Output the [x, y] coordinate of the center of the cell containing the given text.  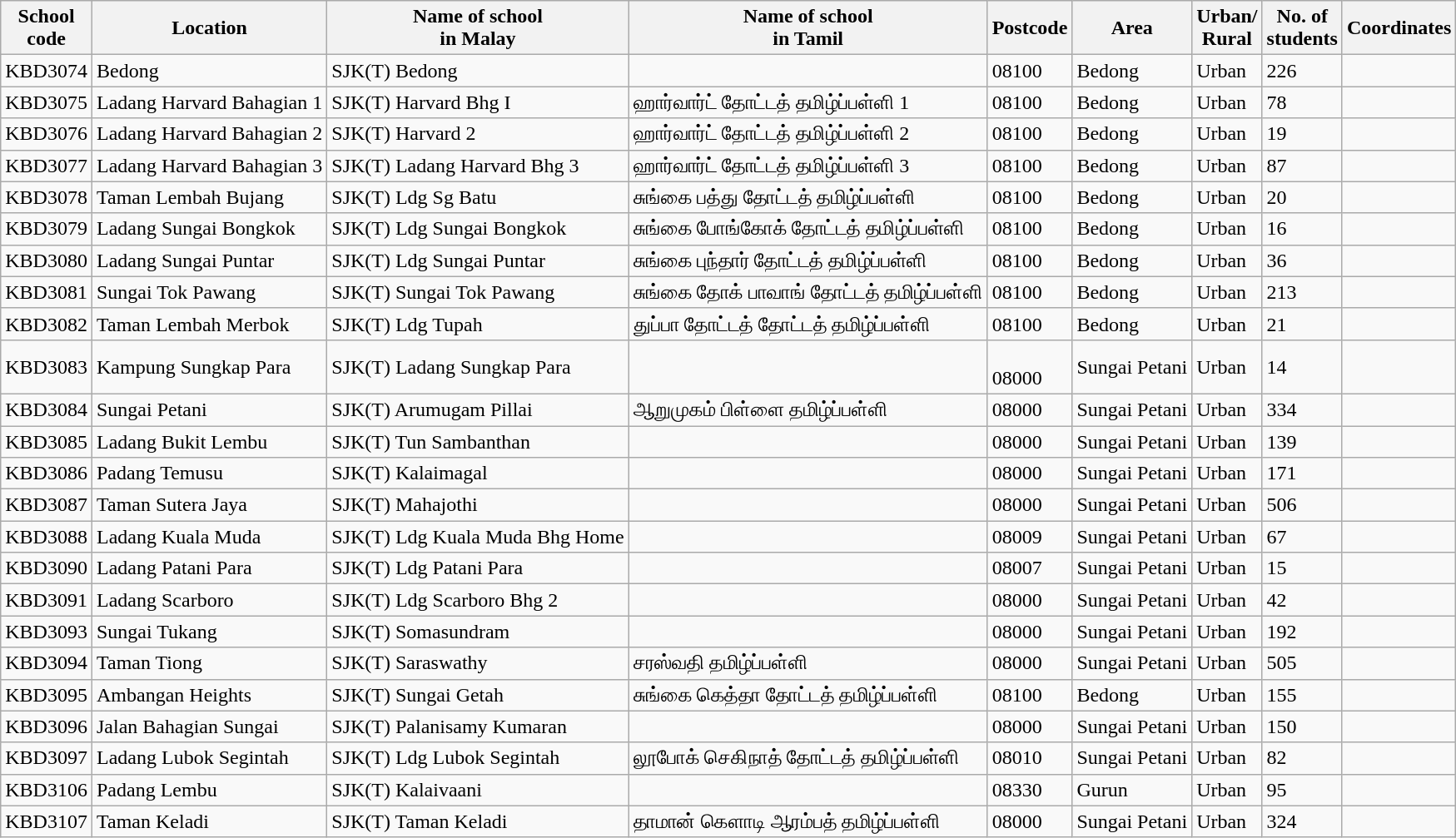
SJK(T) Somasundram [478, 632]
SJK(T) Kalaimagal [478, 474]
Urban/Rural [1227, 28]
KBD3090 [47, 568]
Name of schoolin Tamil [808, 28]
Taman Keladi [209, 821]
42 [1302, 600]
KBD3079 [47, 229]
SJK(T) Sungai Tok Pawang [478, 292]
324 [1302, 821]
Taman Sutera Jaya [209, 505]
KBD3075 [47, 102]
ஹார்வார்ட் தோட்டத் தமிழ்ப்பள்ளி 3 [808, 166]
KBD3081 [47, 292]
95 [1302, 790]
KBD3074 [47, 71]
KBD3096 [47, 726]
14 [1302, 366]
Ladang Harvard Bahagian 1 [209, 102]
தாமான் கெளாடி ஆரம்பத் தமிழ்ப்பள்ளி [808, 821]
SJK(T) Saraswathy [478, 663]
Name of schoolin Malay [478, 28]
KBD3080 [47, 260]
Jalan Bahagian Sungai [209, 726]
Area [1132, 28]
SJK(T) Harvard Bhg I [478, 102]
139 [1302, 442]
21 [1302, 324]
SJK(T) Arumugam Pillai [478, 409]
KBD3082 [47, 324]
KBD3077 [47, 166]
SJK(T) Ladang Sungkap Para [478, 366]
08009 [1030, 537]
Taman Lembah Merbok [209, 324]
192 [1302, 632]
36 [1302, 260]
Padang Temusu [209, 474]
Gurun [1132, 790]
KBD3091 [47, 600]
08330 [1030, 790]
SJK(T) Ldg Tupah [478, 324]
SJK(T) Sungai Getah [478, 695]
KBD3088 [47, 537]
SJK(T) Ldg Patani Para [478, 568]
KBD3076 [47, 134]
Ladang Sungai Puntar [209, 260]
KBD3106 [47, 790]
08007 [1030, 568]
226 [1302, 71]
155 [1302, 695]
Schoolcode [47, 28]
82 [1302, 758]
KBD3085 [47, 442]
213 [1302, 292]
SJK(T) Bedong [478, 71]
KBD3107 [47, 821]
506 [1302, 505]
சரஸ்வதி தமிழ்ப்பள்ளி [808, 663]
SJK(T) Harvard 2 [478, 134]
Location [209, 28]
Postcode [1030, 28]
KBD3087 [47, 505]
150 [1302, 726]
334 [1302, 409]
SJK(T) Ldg Lubok Segintah [478, 758]
KBD3086 [47, 474]
Ladang Harvard Bahagian 2 [209, 134]
Ladang Harvard Bahagian 3 [209, 166]
KBD3083 [47, 366]
KBD3078 [47, 197]
87 [1302, 166]
505 [1302, 663]
சுங்கை கெத்தா தோட்டத் தமிழ்ப்பள்ளி [808, 695]
KBD3084 [47, 409]
KBD3093 [47, 632]
Ladang Patani Para [209, 568]
Ambangan Heights [209, 695]
19 [1302, 134]
78 [1302, 102]
Ladang Bukit Lembu [209, 442]
KBD3094 [47, 663]
SJK(T) Ldg Sungai Bongkok [478, 229]
சுங்கை புந்தார் தோட்டத் தமிழ்ப்பள்ளி [808, 260]
Ladang Sungai Bongkok [209, 229]
KBD3095 [47, 695]
SJK(T) Ldg Scarboro Bhg 2 [478, 600]
துப்பா தோட்டத் தோட்டத் தமிழ்ப்பள்ளி [808, 324]
Coordinates [1399, 28]
Taman Tiong [209, 663]
67 [1302, 537]
SJK(T) Palanisamy Kumaran [478, 726]
சுங்கை போங்கோக் தோட்டத் தமிழ்ப்பள்ளி [808, 229]
No. ofstudents [1302, 28]
15 [1302, 568]
SJK(T) Ladang Harvard Bhg 3 [478, 166]
KBD3097 [47, 758]
Kampung Sungkap Para [209, 366]
Ladang Scarboro [209, 600]
ஆறுமுகம் பிள்ளை தமிழ்ப்பள்ளி [808, 409]
16 [1302, 229]
20 [1302, 197]
Sungai Tukang [209, 632]
ஹார்வார்ட் தோட்டத் தமிழ்ப்பள்ளி 1 [808, 102]
171 [1302, 474]
08010 [1030, 758]
SJK(T) Ldg Sg Batu [478, 197]
ஹார்வார்ட் தோட்டத் தமிழ்ப்பள்ளி 2 [808, 134]
Ladang Kuala Muda [209, 537]
SJK(T) Ldg Sungai Puntar [478, 260]
Taman Lembah Bujang [209, 197]
SJK(T) Kalaivaani [478, 790]
SJK(T) Mahajothi [478, 505]
Ladang Lubok Segintah [209, 758]
சுங்கை தோக் பாவாங் தோட்டத் தமிழ்ப்பள்ளி [808, 292]
SJK(T) Ldg Kuala Muda Bhg Home [478, 537]
லூபோக் செகிநாத் தோட்டத் தமிழ்ப்பள்ளி [808, 758]
Padang Lembu [209, 790]
சுங்கை பத்து தோட்டத் தமிழ்ப்பள்ளி [808, 197]
Sungai Tok Pawang [209, 292]
SJK(T) Tun Sambanthan [478, 442]
SJK(T) Taman Keladi [478, 821]
